From the cell containing the given text, extract its center point as [x, y] coordinate. 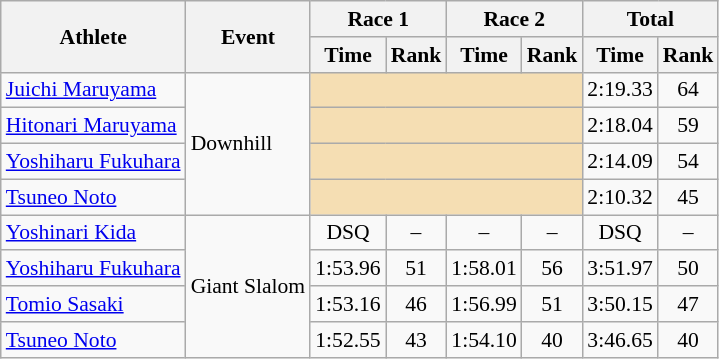
3:51.97 [620, 269]
Downhill [248, 143]
59 [688, 126]
3:46.65 [620, 340]
Athlete [94, 36]
2:19.33 [620, 90]
50 [688, 269]
Yoshinari Kida [94, 233]
1:53.16 [348, 304]
Giant Slalom [248, 286]
64 [688, 90]
Race 1 [378, 19]
2:18.04 [620, 126]
Tomio Sasaki [94, 304]
3:50.15 [620, 304]
1:52.55 [348, 340]
Juichi Maruyama [94, 90]
Total [650, 19]
54 [688, 162]
2:10.32 [620, 197]
46 [416, 304]
1:53.96 [348, 269]
47 [688, 304]
43 [416, 340]
Event [248, 36]
2:14.09 [620, 162]
1:54.10 [484, 340]
Race 2 [514, 19]
45 [688, 197]
Hitonari Maruyama [94, 126]
1:58.01 [484, 269]
56 [552, 269]
1:56.99 [484, 304]
